For the text-containing cell, return its midpoint in [X, Y] coordinate format. 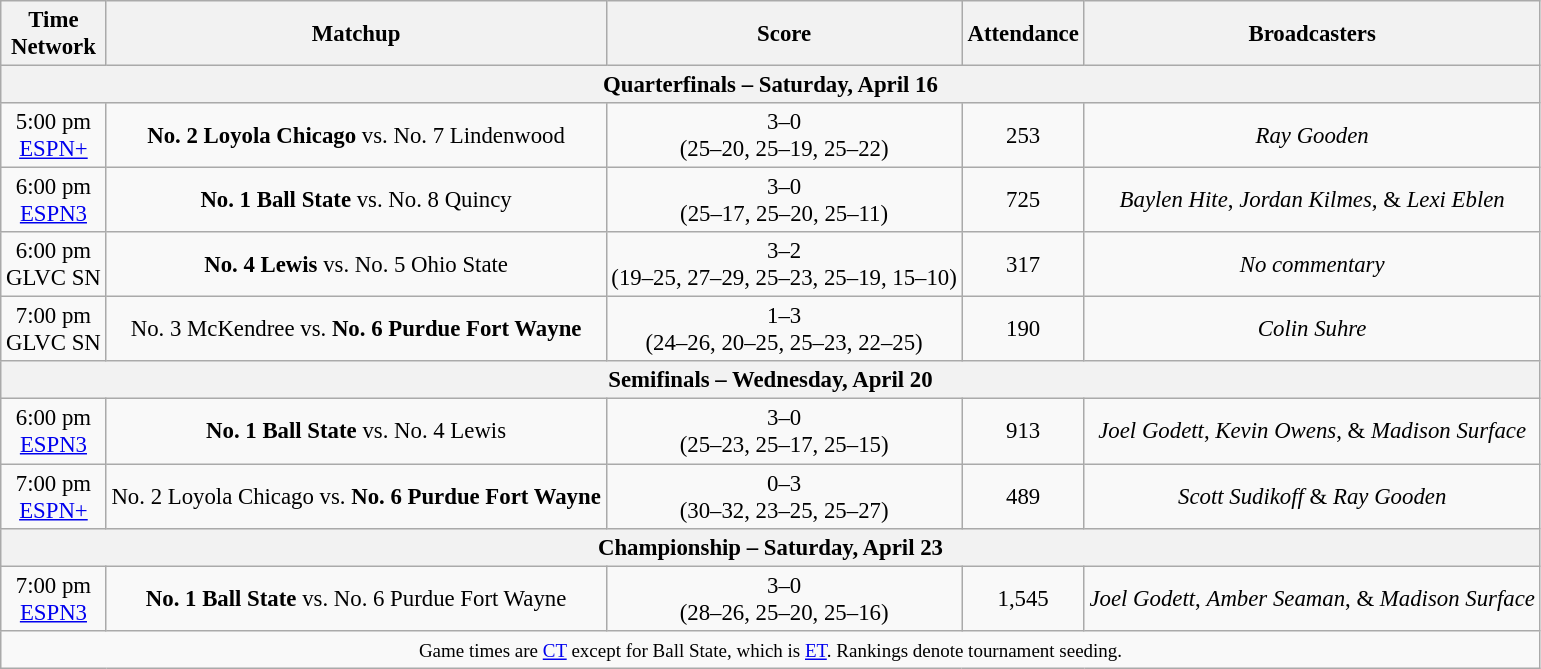
No. 3 McKendree vs. No. 6 Purdue Fort Wayne [356, 330]
1,545 [1023, 598]
7:00 pmGLVC SN [54, 330]
No. 1 Ball State vs. No. 6 Purdue Fort Wayne [356, 598]
317 [1023, 264]
Joel Godett, Kevin Owens, & Madison Surface [1312, 432]
3–2(19–25, 27–29, 25–23, 25–19, 15–10) [784, 264]
5:00 pmESPN+ [54, 136]
7:00 pmESPN3 [54, 598]
190 [1023, 330]
3–0(25–20, 25–19, 25–22) [784, 136]
Game times are CT except for Ball State, which is ET. Rankings denote tournament seeding. [770, 649]
No. 2 Loyola Chicago vs. No. 7 Lindenwood [356, 136]
Score [784, 34]
Baylen Hite, Jordan Kilmes, & Lexi Eblen [1312, 200]
Championship – Saturday, April 23 [770, 547]
Scott Sudikoff & Ray Gooden [1312, 496]
725 [1023, 200]
Matchup [356, 34]
Joel Godett, Amber Seaman, & Madison Surface [1312, 598]
No. 1 Ball State vs. No. 4 Lewis [356, 432]
3–0(28–26, 25–20, 25–16) [784, 598]
Ray Gooden [1312, 136]
No. 4 Lewis vs. No. 5 Ohio State [356, 264]
No. 2 Loyola Chicago vs. No. 6 Purdue Fort Wayne [356, 496]
Attendance [1023, 34]
TimeNetwork [54, 34]
3–0(25–17, 25–20, 25–11) [784, 200]
7:00 pmESPN+ [54, 496]
1–3(24–26, 20–25, 25–23, 22–25) [784, 330]
Semifinals – Wednesday, April 20 [770, 381]
3–0(25–23, 25–17, 25–15) [784, 432]
913 [1023, 432]
Broadcasters [1312, 34]
6:00 pmGLVC SN [54, 264]
0–3(30–32, 23–25, 25–27) [784, 496]
253 [1023, 136]
No. 1 Ball State vs. No. 8 Quincy [356, 200]
Quarterfinals – Saturday, April 16 [770, 85]
No commentary [1312, 264]
489 [1023, 496]
Colin Suhre [1312, 330]
